From the cell containing the given text, extract its center point as [x, y] coordinate. 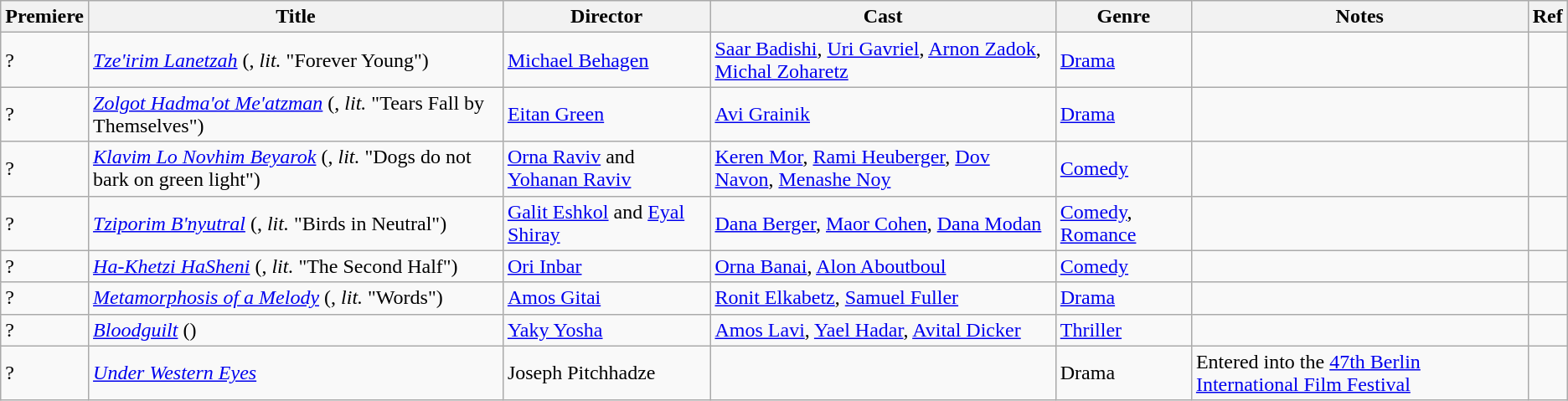
Avi Grainik [883, 114]
Tziporim B'nyutral (, lit. "Birds in Neutral") [297, 223]
Under Western Eyes [297, 373]
Metamorphosis of a Melody (, lit. "Words") [297, 298]
Title [297, 17]
Klavim Lo Novhim Beyarok (, lit. "Dogs do not bark on green light") [297, 169]
Premiere [45, 17]
Ha-Khetzi HaSheni (, lit. "The Second Half") [297, 266]
Comedy, Romance [1123, 223]
Michael Behagen [606, 60]
Zolgot Hadma'ot Me'atzman (, lit. "Tears Fall by Themselves") [297, 114]
Dana Berger, Maor Cohen, Dana Modan [883, 223]
Amos Gitai [606, 298]
Eitan Green [606, 114]
Ref [1548, 17]
Amos Lavi, Yael Hadar, Avital Dicker [883, 330]
Notes [1359, 17]
Saar Badishi, Uri Gavriel, Arnon Zadok, Michal Zoharetz [883, 60]
Yaky Yosha [606, 330]
Bloodguilt () [297, 330]
Thriller [1123, 330]
Director [606, 17]
Entered into the 47th Berlin International Film Festival [1359, 373]
Galit Eshkol and Eyal Shiray [606, 223]
Ronit Elkabetz, Samuel Fuller [883, 298]
Genre [1123, 17]
Keren Mor, Rami Heuberger, Dov Navon, Menashe Noy [883, 169]
Orna Banai, Alon Aboutboul [883, 266]
Ori Inbar [606, 266]
Orna Raviv and Yohanan Raviv [606, 169]
Joseph Pitchhadze [606, 373]
Cast [883, 17]
Tze'irim Lanetzah (, lit. "Forever Young") [297, 60]
